Detect which cell encompasses the target text, then output its (X, Y) center coordinate. 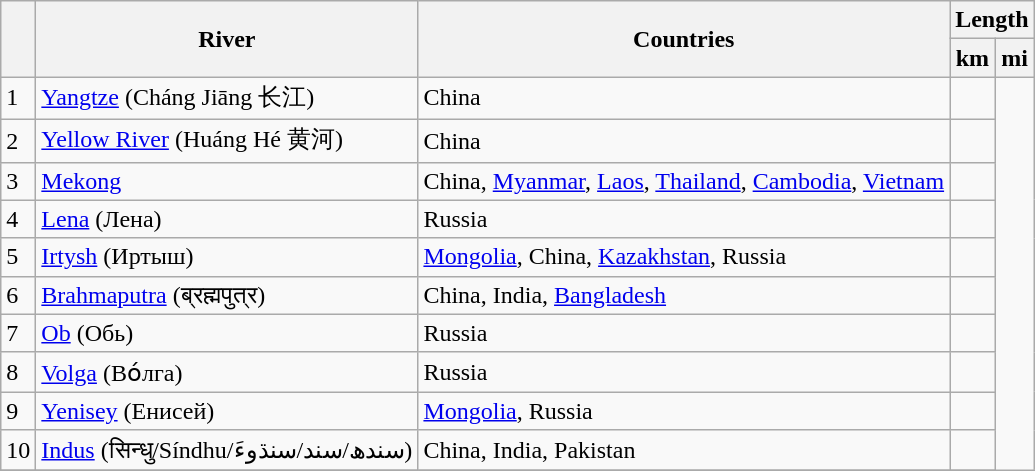
China, India, Pakistan (684, 450)
mi (1014, 58)
Brahmaputra (ब्रह्मपुत्र) (227, 295)
10 (18, 450)
River (227, 39)
2 (18, 140)
Lena (Лена) (227, 219)
Yenisey (Енисей) (227, 411)
6 (18, 295)
China, India, Bangladesh (684, 295)
Mongolia, China, Kazakhstan, Russia (684, 257)
Length (992, 20)
8 (18, 372)
Countries (684, 39)
9 (18, 411)
Indus (सिन्धु/Síndhu/سندھ/سند/سنڌوءَ) (227, 450)
3 (18, 181)
Ob (Обь) (227, 333)
Mongolia, Russia (684, 411)
China, Myanmar, Laos, Thailand, Cambodia, Vietnam (684, 181)
5 (18, 257)
km (973, 58)
Mekong (227, 181)
1 (18, 98)
Yangtze (Cháng Jiāng 长江) (227, 98)
7 (18, 333)
Volga (Во́лга) (227, 372)
Irtysh (Иртыш) (227, 257)
Yellow River (Huáng Hé 黄河) (227, 140)
4 (18, 219)
